Detect which cell encompasses the target text, then output its (X, Y) center coordinate. 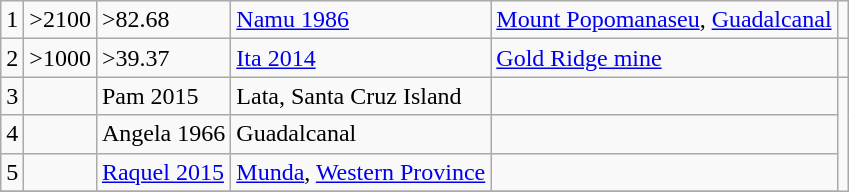
>2100 (60, 20)
Raquel 2015 (163, 172)
5 (12, 172)
2 (12, 58)
Guadalcanal (361, 134)
>1000 (60, 58)
Namu 1986 (361, 20)
Angela 1966 (163, 134)
Gold Ridge mine (664, 58)
Munda, Western Province (361, 172)
Ita 2014 (361, 58)
3 (12, 96)
Lata, Santa Cruz Island (361, 96)
Mount Popomanaseu, Guadalcanal (664, 20)
1 (12, 20)
>82.68 (163, 20)
Pam 2015 (163, 96)
4 (12, 134)
>39.37 (163, 58)
